Output the (x, y) coordinate of the center of the cell containing the given text.  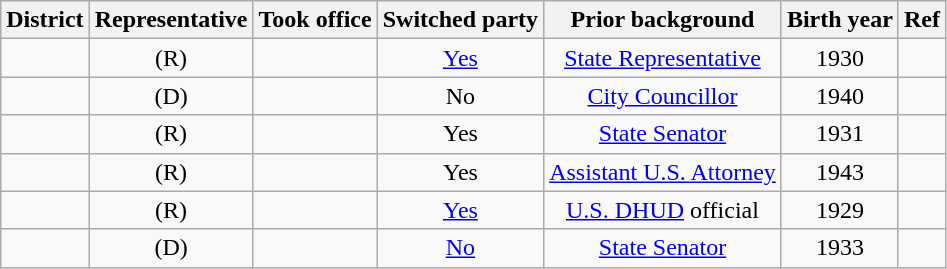
U.S. DHUD official (663, 210)
1940 (840, 96)
1931 (840, 134)
District (45, 20)
City Councillor (663, 96)
Prior background (663, 20)
Assistant U.S. Attorney (663, 172)
Representative (171, 20)
1933 (840, 248)
Birth year (840, 20)
Switched party (460, 20)
1930 (840, 58)
State Representative (663, 58)
1943 (840, 172)
Took office (315, 20)
Ref (922, 20)
1929 (840, 210)
